Search for the cell housing the specified text and yield its [x, y] center coordinate. 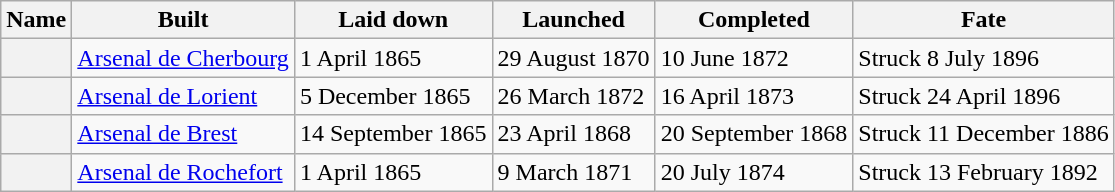
20 July 1874 [754, 172]
14 September 1865 [393, 134]
16 April 1873 [754, 96]
Arsenal de Brest [184, 134]
Arsenal de Rochefort [184, 172]
10 June 1872 [754, 58]
Struck 11 December 1886 [984, 134]
9 March 1871 [574, 172]
29 August 1870 [574, 58]
Fate [984, 20]
5 December 1865 [393, 96]
Name [36, 20]
Launched [574, 20]
Struck 24 April 1896 [984, 96]
Built [184, 20]
Laid down [393, 20]
26 March 1872 [574, 96]
20 September 1868 [754, 134]
Struck 13 February 1892 [984, 172]
Struck 8 July 1896 [984, 58]
23 April 1868 [574, 134]
Arsenal de Cherbourg [184, 58]
Completed [754, 20]
Arsenal de Lorient [184, 96]
